Determine the [X, Y] coordinate at the center of the cell enclosing the given text.  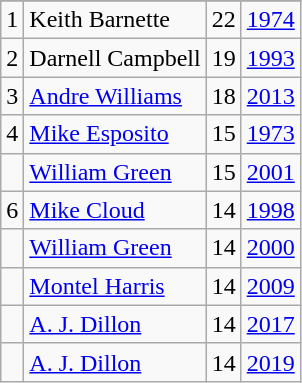
1 [12, 20]
22 [224, 20]
Mike Esposito [115, 134]
2009 [270, 286]
2001 [270, 172]
4 [12, 134]
1998 [270, 210]
18 [224, 96]
3 [12, 96]
Keith Barnette [115, 20]
2017 [270, 324]
1993 [270, 58]
Montel Harris [115, 286]
2013 [270, 96]
1973 [270, 134]
Mike Cloud [115, 210]
19 [224, 58]
2 [12, 58]
Darnell Campbell [115, 58]
6 [12, 210]
Andre Williams [115, 96]
2000 [270, 248]
1974 [270, 20]
2019 [270, 362]
